Return the [x, y] coordinate for the center point of the cell that contains the specified text.  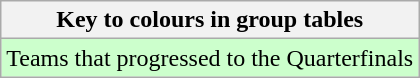
Teams that progressed to the Quarterfinals [210, 58]
Key to colours in group tables [210, 20]
